Determine the [X, Y] coordinate at the center of the cell enclosing the given text.  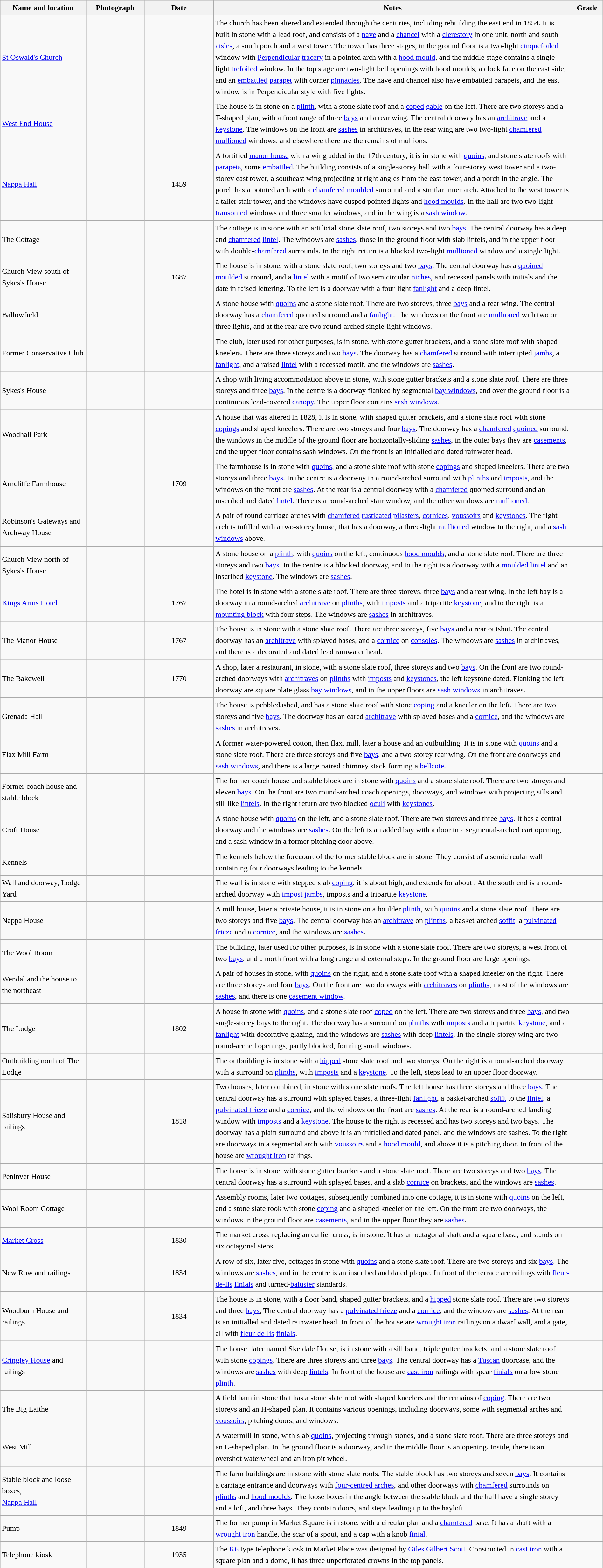
West Mill [43, 1447]
Sykes's House [43, 390]
Nappa House [43, 921]
The Manor House [43, 641]
1687 [179, 277]
New Row and railings [43, 1273]
Telephone kiosk [43, 1555]
1935 [179, 1555]
Cringley House and railings [43, 1366]
Stable block and loose boxes,Nappa Hall [43, 1490]
Croft House [43, 830]
1770 [179, 678]
The market cross, replacing an earlier cross, is in stone. It has an octagonal shaft and a square base, and stands on six octagonal steps. [392, 1241]
Photograph [115, 8]
Kennels [43, 862]
Peninver House [43, 1176]
Name and location [43, 8]
Wall and doorway, Lodge Yard [43, 888]
Grenada Hall [43, 717]
Pump [43, 1529]
Wool Room Cottage [43, 1209]
Robinson's Gateways and Archway House [43, 527]
1849 [179, 1529]
Grade [587, 8]
Church View north of Sykes's House [43, 565]
The Lodge [43, 1028]
The Big Laithe [43, 1409]
Flax Mill Farm [43, 754]
Wendal and the house to the northeast [43, 985]
Arncliffe Farmhouse [43, 483]
Market Cross [43, 1241]
Church View south of Sykes's House [43, 277]
The Wool Room [43, 952]
Outbuilding north of The Lodge [43, 1066]
The Cottage [43, 239]
Date [179, 8]
Kings Arms Hotel [43, 603]
Nappa Hall [43, 184]
Woodhall Park [43, 434]
1818 [179, 1121]
The Bakewell [43, 678]
1802 [179, 1028]
Woodburn House and railings [43, 1316]
West End House [43, 123]
Former Conservative Club [43, 353]
Former coach house and stable block [43, 792]
1459 [179, 184]
1709 [179, 483]
1830 [179, 1241]
Notes [392, 8]
St Oswald's Church [43, 57]
Ballowfield [43, 315]
Salisbury House and railings [43, 1121]
